Determine the [x, y] coordinate at the center of the cell enclosing the given text.  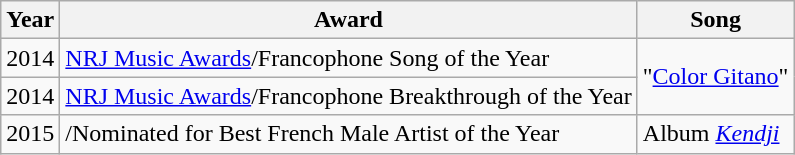
NRJ Music Awards/Francophone Breakthrough of the Year [348, 96]
"Color Gitano" [716, 77]
/Nominated for Best French Male Artist of the Year [348, 134]
NRJ Music Awards/Francophone Song of the Year [348, 58]
Album Kendji [716, 134]
Award [348, 20]
Song [716, 20]
Year [30, 20]
2015 [30, 134]
